Return [X, Y] of the center of cell containing provided text 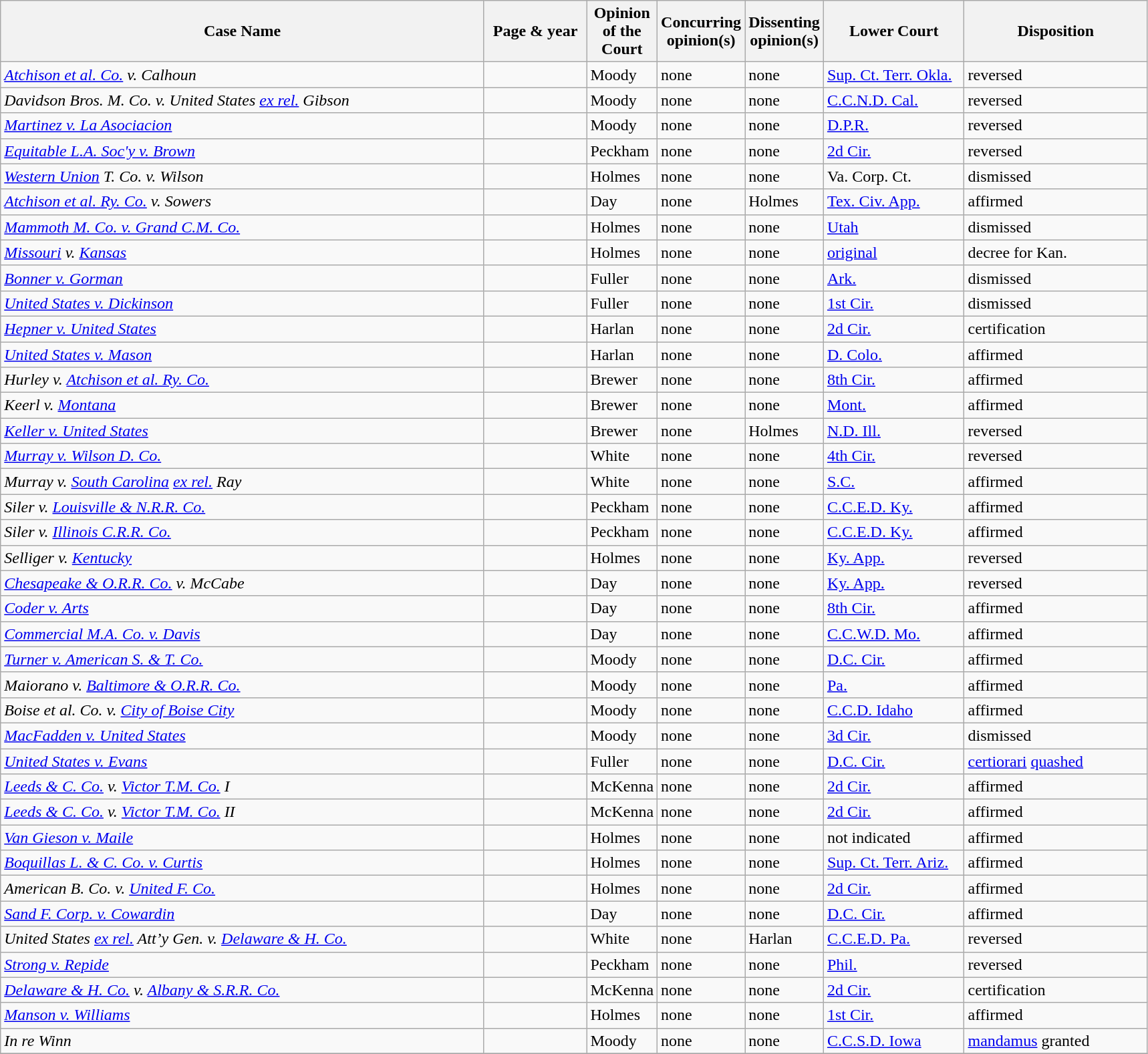
Tex. Civ. App. [894, 202]
Page & year [535, 31]
Maiorano v. Baltimore & O.R.R. Co. [243, 685]
Siler v. Illinois C.R.R. Co. [243, 532]
Siler v. Louisville & N.R.R. Co. [243, 507]
In re Winn [243, 1041]
Utah [894, 227]
Sand F. Corp. v. Cowardin [243, 914]
Boise et al. Co. v. City of Boise City [243, 710]
S.C. [894, 482]
Ark. [894, 278]
C.C.W.D. Mo. [894, 634]
N.D. Ill. [894, 431]
United States v. Evans [243, 761]
Atchison et al. Ry. Co. v. Sowers [243, 202]
Hepner v. United States [243, 329]
Va. Corp. Ct. [894, 176]
Phil. [894, 964]
Western Union T. Co. v. Wilson [243, 176]
United States ex rel. Att’y Gen. v. Delaware & H. Co. [243, 939]
D. Colo. [894, 355]
Dissenting opinion(s) [784, 31]
Leeds & C. Co. v. Victor T.M. Co. I [243, 787]
Murray v. Wilson D. Co. [243, 456]
Equitable L.A. Soc'y v. Brown [243, 151]
Chesapeake & O.R.R. Co. v. McCabe [243, 583]
Case Name [243, 31]
original [894, 252]
C.C.E.D. Pa. [894, 939]
MacFadden v. United States [243, 735]
Pa. [894, 685]
Manson v. Williams [243, 1015]
Atchison et al. Co. v. Calhoun [243, 75]
Opinion of the Court [622, 31]
Selliger v. Kentucky [243, 558]
Sup. Ct. Terr. Okla. [894, 75]
decree for Kan. [1056, 252]
Leeds & C. Co. v. Victor T.M. Co. II [243, 812]
certiorari quashed [1056, 761]
Keerl v. Montana [243, 405]
Coder v. Arts [243, 608]
Delaware & H. Co. v. Albany & S.R.R. Co. [243, 990]
Strong v. Repide [243, 964]
Van Gieson v. Maile [243, 838]
Sup. Ct. Terr. Ariz. [894, 863]
United States v. Dickinson [243, 303]
C.C.N.D. Cal. [894, 100]
Lower Court [894, 31]
Mont. [894, 405]
C.C.D. Idaho [894, 710]
C.C.S.D. Iowa [894, 1041]
Keller v. United States [243, 431]
Commercial M.A. Co. v. Davis [243, 634]
Bonner v. Gorman [243, 278]
Mammoth M. Co. v. Grand C.M. Co. [243, 227]
3d Cir. [894, 735]
Concurring opinion(s) [702, 31]
United States v. Mason [243, 355]
Murray v. South Carolina ex rel. Ray [243, 482]
Hurley v. Atchison et al. Ry. Co. [243, 380]
Turner v. American S. & T. Co. [243, 659]
Missouri v. Kansas [243, 252]
Boquillas L. & C. Co. v. Curtis [243, 863]
not indicated [894, 838]
Disposition [1056, 31]
4th Cir. [894, 456]
Davidson Bros. M. Co. v. United States ex rel. Gibson [243, 100]
American B. Co. v. United F. Co. [243, 888]
Martinez v. La Asociacion [243, 126]
D.P.R. [894, 126]
mandamus granted [1056, 1041]
